Locate the cell with the specified text and output its (X, Y) center coordinate. 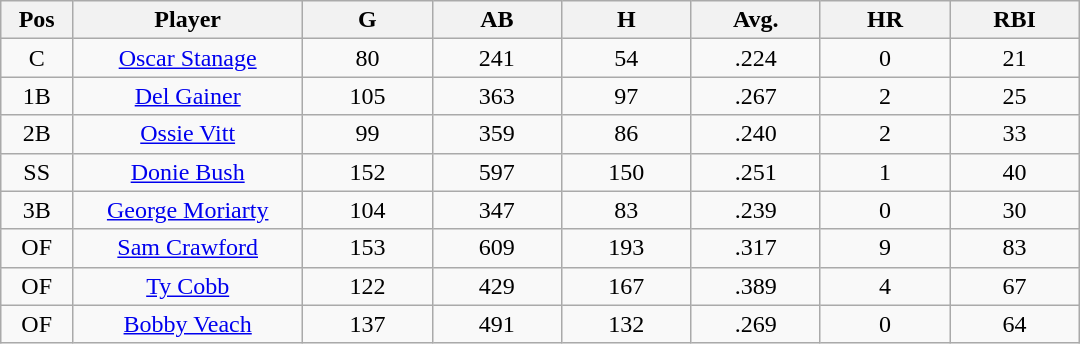
.389 (756, 286)
C (37, 58)
.224 (756, 58)
167 (626, 286)
AB (496, 20)
Avg. (756, 20)
67 (1014, 286)
152 (368, 172)
86 (626, 134)
40 (1014, 172)
21 (1014, 58)
Ty Cobb (188, 286)
Donie Bush (188, 172)
.267 (756, 96)
1B (37, 96)
.240 (756, 134)
Bobby Veach (188, 324)
.269 (756, 324)
G (368, 20)
2B (37, 134)
Pos (37, 20)
RBI (1014, 20)
347 (496, 210)
HR (884, 20)
153 (368, 248)
.239 (756, 210)
Oscar Stanage (188, 58)
491 (496, 324)
137 (368, 324)
SS (37, 172)
25 (1014, 96)
150 (626, 172)
Del Gainer (188, 96)
122 (368, 286)
241 (496, 58)
30 (1014, 210)
Player (188, 20)
104 (368, 210)
80 (368, 58)
54 (626, 58)
1 (884, 172)
597 (496, 172)
429 (496, 286)
3B (37, 210)
193 (626, 248)
105 (368, 96)
609 (496, 248)
.251 (756, 172)
Sam Crawford (188, 248)
9 (884, 248)
64 (1014, 324)
H (626, 20)
363 (496, 96)
33 (1014, 134)
George Moriarty (188, 210)
97 (626, 96)
4 (884, 286)
359 (496, 134)
132 (626, 324)
.317 (756, 248)
Ossie Vitt (188, 134)
99 (368, 134)
